Scan for the cell matching the given text and deliver its [x, y] coordinate at center. 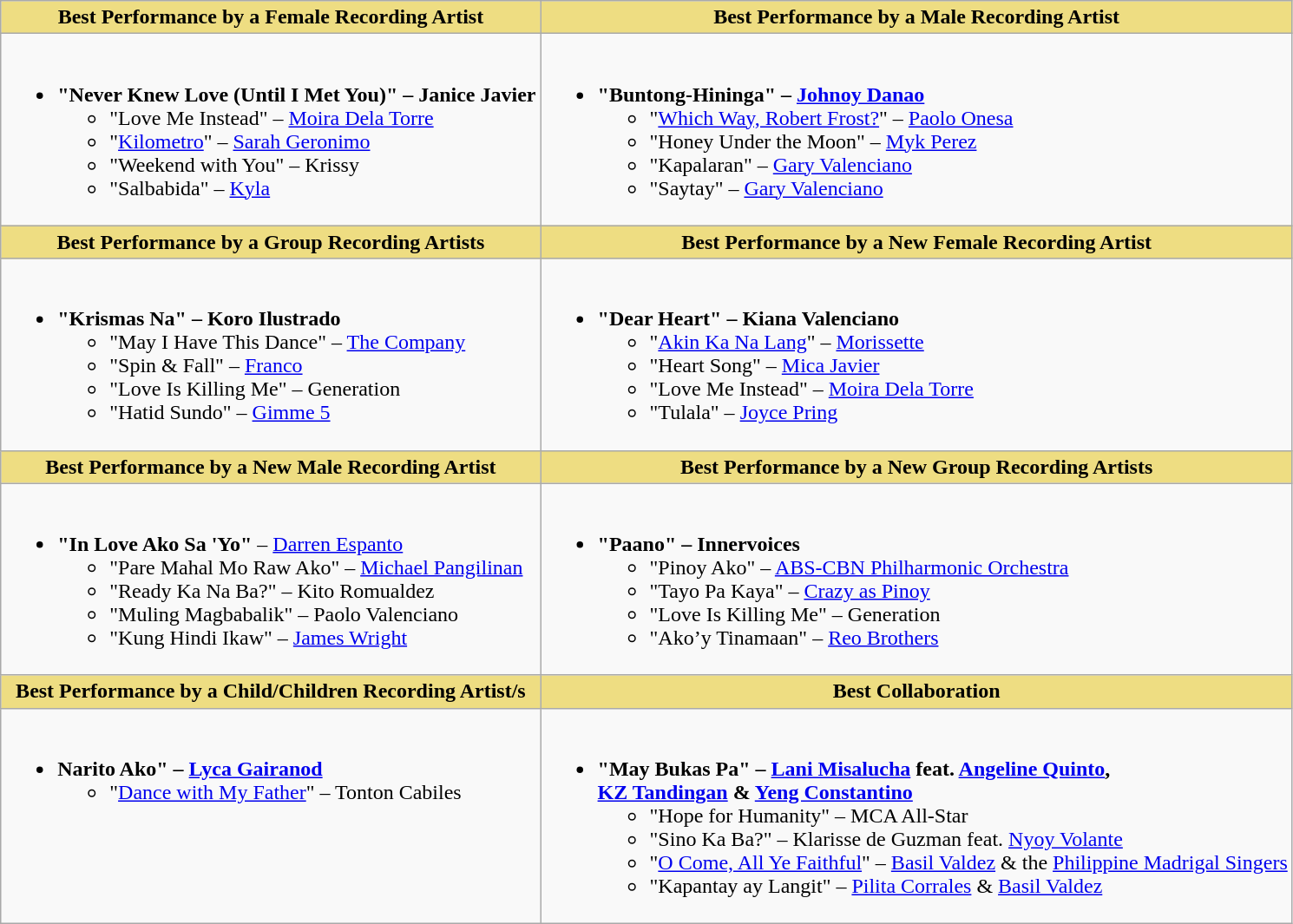
Best Performance by a New Group Recording Artists [916, 467]
Best Performance by a Child/Children Recording Artist/s [271, 691]
Best Performance by a New Female Recording Artist [916, 242]
Best Collaboration [916, 691]
"Dear Heart" – Kiana Valenciano"Akin Ka Na Lang" – Morissette"Heart Song" – Mica Javier"Love Me Instead" – Moira Dela Torre"Tulala" – Joyce Pring [916, 354]
Best Performance by a New Male Recording Artist [271, 467]
Best Performance by a Group Recording Artists [271, 242]
Narito Ako" – Lyca Gairanod"Dance with My Father" – Tonton Cabiles [271, 816]
Best Performance by a Male Recording Artist [916, 17]
"Krismas Na" – Koro Ilustrado"May I Have This Dance" – The Company"Spin & Fall" – Franco"Love Is Killing Me" – Generation"Hatid Sundo" – Gimme 5 [271, 354]
Best Performance by a Female Recording Artist [271, 17]
